Detect which cell encompasses the target text, then output its (x, y) center coordinate. 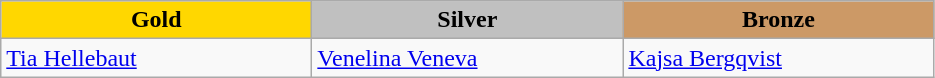
Tia Hellebaut (156, 58)
Bronze (778, 20)
Gold (156, 20)
Kajsa Bergqvist (778, 58)
Silver (468, 20)
Venelina Veneva (468, 58)
